Detect which cell encompasses the target text, then output its (X, Y) center coordinate. 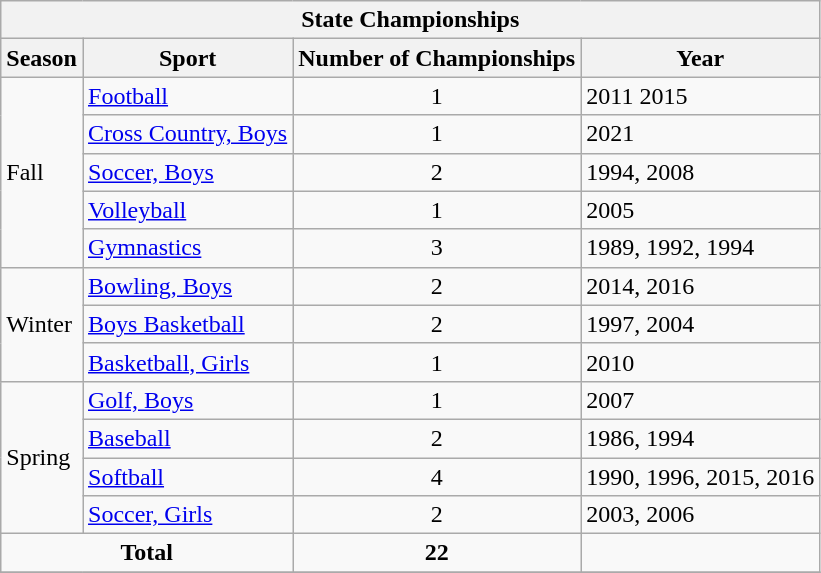
1989, 1992, 1994 (700, 248)
2010 (700, 362)
2005 (700, 210)
Sport (187, 58)
2003, 2006 (700, 515)
Total (147, 553)
2007 (700, 400)
Volleyball (187, 210)
4 (437, 477)
Golf, Boys (187, 400)
Boys Basketball (187, 324)
Soccer, Boys (187, 172)
2014, 2016 (700, 286)
Year (700, 58)
Soccer, Girls (187, 515)
1986, 1994 (700, 438)
Cross Country, Boys (187, 134)
3 (437, 248)
Season (42, 58)
Number of Championships (437, 58)
2021 (700, 134)
Gymnastics (187, 248)
Basketball, Girls (187, 362)
1990, 1996, 2015, 2016 (700, 477)
Spring (42, 457)
Softball (187, 477)
Fall (42, 172)
Baseball (187, 438)
State Championships (410, 20)
1994, 2008 (700, 172)
2011 2015 (700, 96)
Bowling, Boys (187, 286)
Football (187, 96)
22 (437, 553)
Winter (42, 324)
1997, 2004 (700, 324)
